Pinpoint the cell where the given text exists, returning its (x, y) midpoint coordinate. 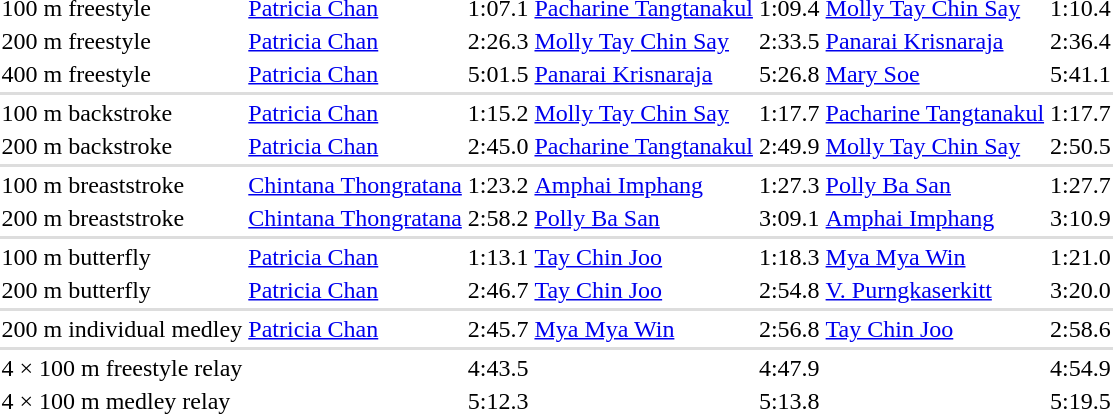
3:20.0 (1081, 290)
1:13.1 (498, 257)
2:26.3 (498, 41)
4 × 100 m freestyle relay (122, 368)
1:21.0 (1081, 257)
5:41.1 (1081, 74)
Mary Soe (934, 74)
V. Purngkaserkitt (934, 290)
200 m freestyle (122, 41)
1:27.7 (1081, 185)
2:46.7 (498, 290)
2:58.6 (1081, 329)
4:43.5 (498, 368)
5:01.5 (498, 74)
2:33.5 (789, 41)
1:23.2 (498, 185)
100 m breaststroke (122, 185)
2:56.8 (789, 329)
3:09.1 (789, 218)
2:58.2 (498, 218)
200 m backstroke (122, 146)
200 m breaststroke (122, 218)
2:45.0 (498, 146)
1:15.2 (498, 113)
2:45.7 (498, 329)
2:36.4 (1081, 41)
100 m backstroke (122, 113)
4:47.9 (789, 368)
2:49.9 (789, 146)
400 m freestyle (122, 74)
2:54.8 (789, 290)
1:18.3 (789, 257)
3:10.9 (1081, 218)
2:50.5 (1081, 146)
1:27.3 (789, 185)
100 m butterfly (122, 257)
4:54.9 (1081, 368)
5:26.8 (789, 74)
200 m butterfly (122, 290)
200 m individual medley (122, 329)
